Determine the (x, y) coordinate at the center of the cell enclosing the given text.  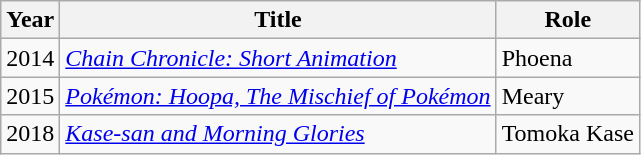
Role (568, 20)
Title (278, 20)
Meary (568, 96)
Pokémon: Hoopa, The Mischief of Pokémon (278, 96)
Tomoka Kase (568, 134)
2014 (30, 58)
Year (30, 20)
Kase-san and Morning Glories (278, 134)
2018 (30, 134)
Chain Chronicle: Short Animation (278, 58)
Phoena (568, 58)
2015 (30, 96)
